Scan for the cell matching the given text and deliver its [X, Y] coordinate at center. 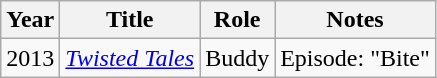
2013 [30, 58]
Role [238, 20]
Year [30, 20]
Twisted Tales [130, 58]
Title [130, 20]
Buddy [238, 58]
Episode: "Bite" [356, 58]
Notes [356, 20]
